Detect which cell encompasses the target text, then output its [X, Y] center coordinate. 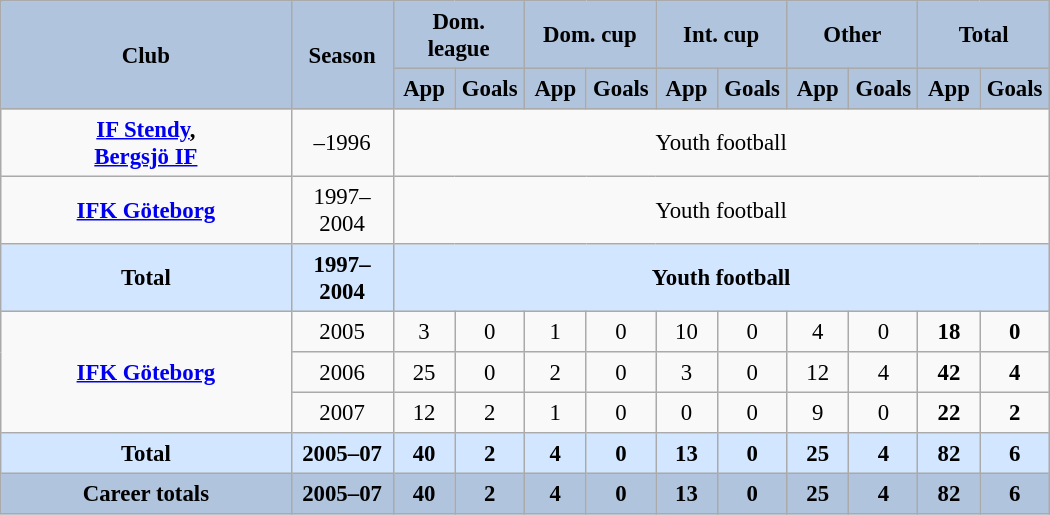
10 [687, 331]
Season [342, 55]
–1996 [342, 143]
Other [852, 35]
22 [949, 412]
Career totals [146, 493]
42 [949, 372]
2006 [342, 372]
18 [949, 331]
IF Stendy,Bergsjö IF [146, 143]
2007 [342, 412]
Int. cup [722, 35]
9 [818, 412]
Club [146, 55]
Dom. cup [590, 35]
Dom. league [458, 35]
2005 [342, 331]
